Find where the given text appears and provide that cell's center as (X, Y) coordinate. 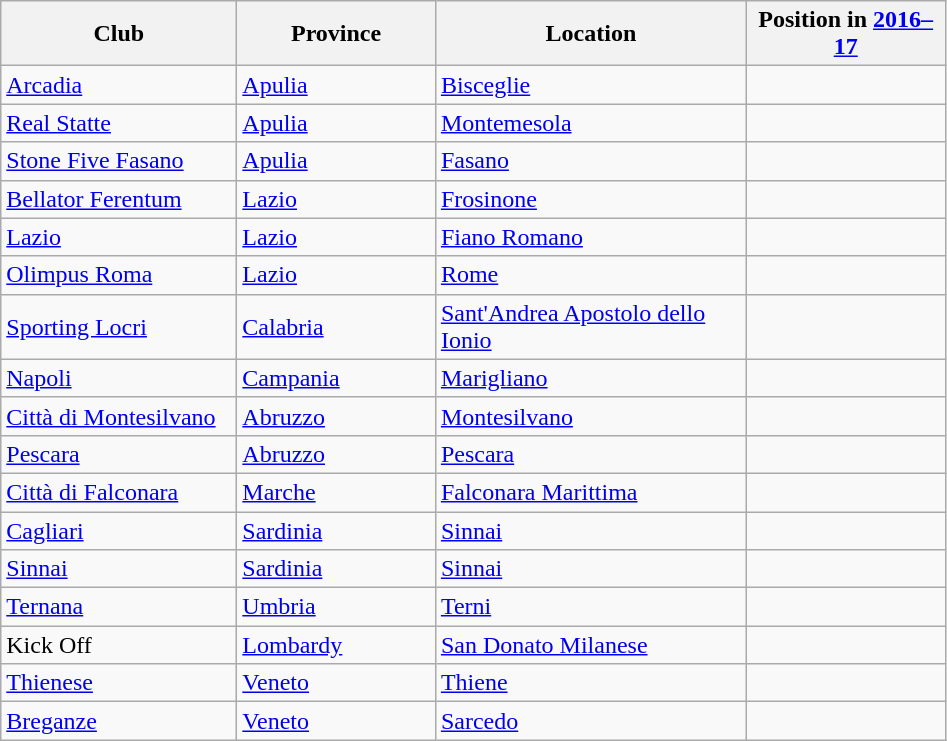
Terni (590, 607)
Stone Five Fasano (119, 161)
Ternana (119, 607)
Olimpus Roma (119, 275)
Frosinone (590, 199)
Fasano (590, 161)
Falconara Marittima (590, 492)
Cagliari (119, 531)
Marche (336, 492)
Montemesola (590, 123)
Real Statte (119, 123)
Napoli (119, 378)
Montesilvano (590, 416)
Province (336, 34)
Thienese (119, 683)
Calabria (336, 326)
Fiano Romano (590, 237)
Sant'Andrea Apostolo dello Ionio (590, 326)
Sarcedo (590, 721)
Città di Montesilvano (119, 416)
San Donato Milanese (590, 645)
Campania (336, 378)
Marigliano (590, 378)
Arcadia (119, 85)
Umbria (336, 607)
Location (590, 34)
Bellator Ferentum (119, 199)
Città di Falconara (119, 492)
Kick Off (119, 645)
Sporting Locri (119, 326)
Lombardy (336, 645)
Position in 2016–17 (846, 34)
Club (119, 34)
Rome (590, 275)
Breganze (119, 721)
Bisceglie (590, 85)
Thiene (590, 683)
